Scan for the cell matching the given text and deliver its [x, y] coordinate at center. 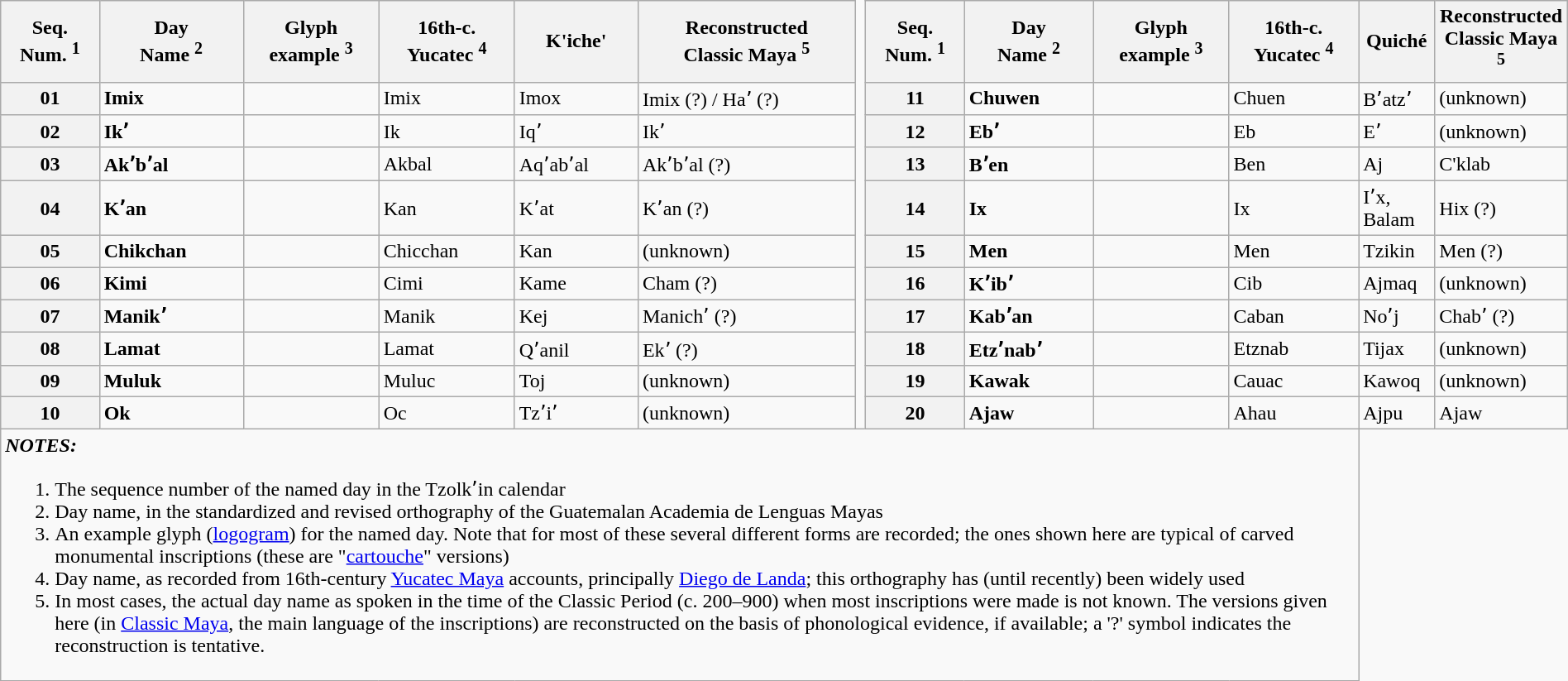
Ben [1293, 164]
Manichʼ (?) [746, 316]
Tijax [1397, 349]
Ajpu [1397, 413]
Etzʼnabʼ [1029, 349]
Muluc [447, 381]
Kʼan (?) [746, 209]
Cimi [447, 284]
02 [50, 132]
20 [915, 413]
09 [50, 381]
10 [50, 413]
Quiché [1397, 41]
Qʼanil [576, 349]
Cauac [1293, 381]
Iqʼ [576, 132]
Akʼbʼal (?) [746, 164]
Chuwen [1029, 98]
Ik [447, 132]
Manik [447, 316]
06 [50, 284]
11 [915, 98]
19 [915, 381]
Aqʼabʼal [576, 164]
Tzikin [1397, 252]
01 [50, 98]
Hix (?) [1501, 209]
04 [50, 209]
Bʼatzʼ [1397, 98]
15 [915, 252]
Kʼat [576, 209]
07 [50, 316]
Noʼj [1397, 316]
C'klab [1501, 164]
Cib [1293, 284]
Chicchan [447, 252]
Akbal [447, 164]
Chabʼ (?) [1501, 316]
16 [915, 284]
Eb [1293, 132]
Iʼx, Balam [1397, 209]
Ok [171, 413]
Kawak [1029, 381]
03 [50, 164]
Kej [576, 316]
Kame [576, 284]
Chuen [1293, 98]
Etznab [1293, 349]
08 [50, 349]
Kʼan [171, 209]
05 [50, 252]
Eʼ [1397, 132]
Bʼen [1029, 164]
Caban [1293, 316]
Chikchan [171, 252]
Kimi [171, 284]
Ajmaq [1397, 284]
Kʼibʼ [1029, 284]
Manikʼ [171, 316]
Muluk [171, 381]
Ahau [1293, 413]
Ebʼ [1029, 132]
Ekʼ (?) [746, 349]
12 [915, 132]
Imox [576, 98]
13 [915, 164]
14 [915, 209]
17 [915, 316]
Kabʼan [1029, 316]
Men (?) [1501, 252]
Imix (?) / Haʼ (?) [746, 98]
Kawoq [1397, 381]
Aj [1397, 164]
Cham (?) [746, 284]
18 [915, 349]
K'iche' [576, 41]
Akʼbʼal [171, 164]
Toj [576, 381]
Tzʼiʼ [576, 413]
Oc [447, 413]
